Identify which cell holds the provided text, then report its [x, y] central coordinate. 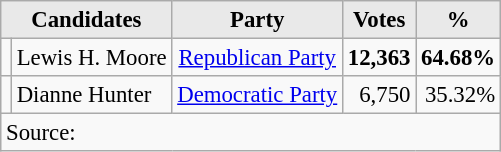
% [458, 20]
12,363 [380, 58]
Lewis H. Moore [92, 58]
6,750 [380, 95]
Dianne Hunter [92, 95]
Candidates [86, 20]
Source: [251, 133]
Party [258, 20]
35.32% [458, 95]
Votes [380, 20]
Democratic Party [258, 95]
Republican Party [258, 58]
64.68% [458, 58]
